Identify which cell holds the provided text, then report its [X, Y] central coordinate. 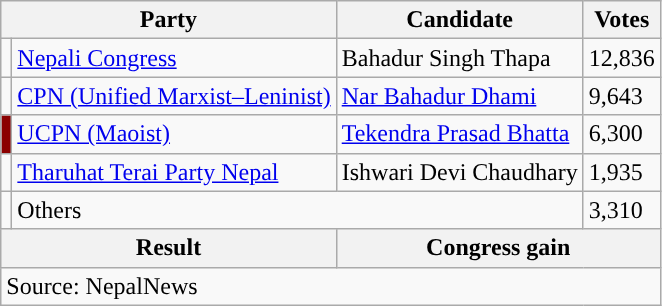
12,836 [622, 58]
Nar Bahadur Dhami [460, 96]
Votes [622, 20]
Nepali Congress [174, 58]
Bahadur Singh Thapa [460, 58]
Candidate [460, 20]
Ishwari Devi Chaudhary [460, 172]
Tharuhat Terai Party Nepal [174, 172]
1,935 [622, 172]
Others [298, 210]
3,310 [622, 210]
UCPN (Maoist) [174, 134]
Congress gain [498, 248]
Result [168, 248]
Source: NepalNews [331, 286]
9,643 [622, 96]
CPN (Unified Marxist–Leninist) [174, 96]
Tekendra Prasad Bhatta [460, 134]
6,300 [622, 134]
Party [168, 20]
